Locate the cell with the specified text and output its [X, Y] center coordinate. 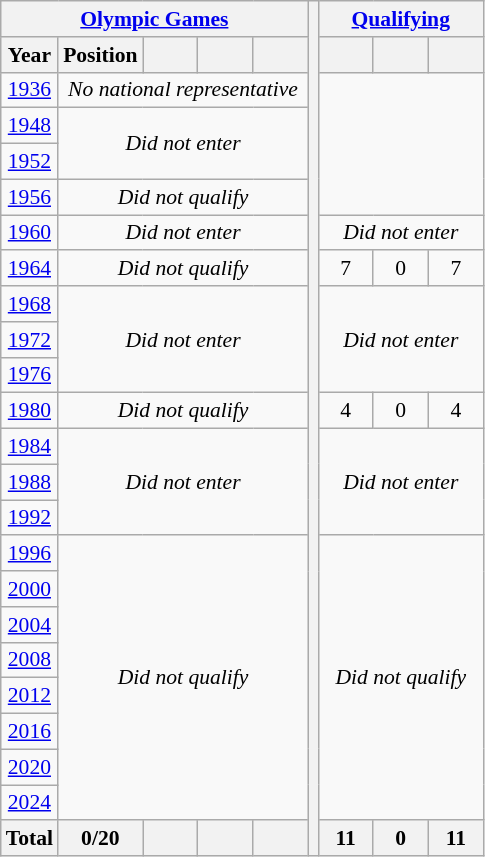
2024 [30, 803]
1956 [30, 197]
1976 [30, 375]
Year [30, 55]
0/20 [100, 839]
Qualifying [400, 19]
2016 [30, 732]
Total [30, 839]
2004 [30, 625]
2008 [30, 660]
1968 [30, 304]
1980 [30, 411]
2012 [30, 696]
1972 [30, 340]
1936 [30, 90]
1964 [30, 269]
1992 [30, 518]
1984 [30, 447]
Position [100, 55]
1960 [30, 233]
1952 [30, 162]
1948 [30, 126]
1996 [30, 554]
Olympic Games [154, 19]
2020 [30, 767]
1988 [30, 482]
2000 [30, 589]
No national representative [183, 90]
